Output the (X, Y) coordinate of the center of the cell containing the given text.  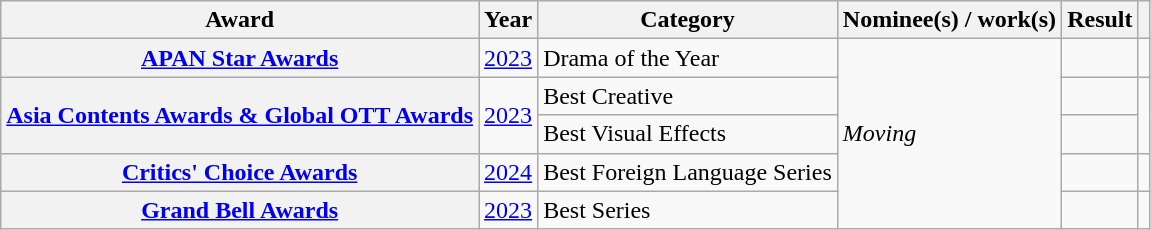
Nominee(s) / work(s) (949, 20)
2024 (508, 172)
Drama of the Year (688, 58)
Grand Bell Awards (240, 210)
Best Creative (688, 96)
Category (688, 20)
Best Series (688, 210)
Result (1100, 20)
Moving (949, 134)
Award (240, 20)
Year (508, 20)
Asia Contents Awards & Global OTT Awards (240, 115)
Critics' Choice Awards (240, 172)
Best Visual Effects (688, 134)
APAN Star Awards (240, 58)
Best Foreign Language Series (688, 172)
